Locate the cell with the specified text and output its [X, Y] center coordinate. 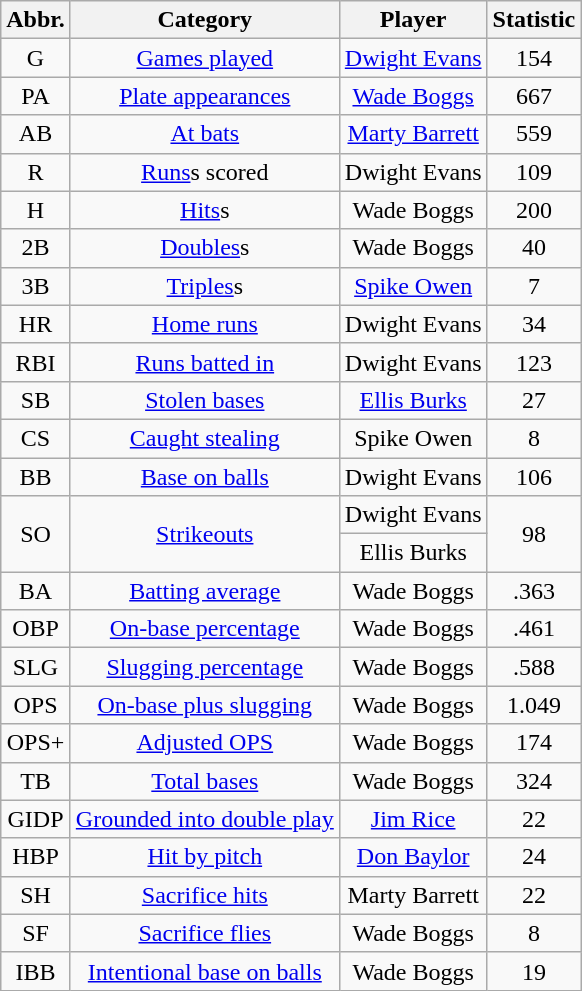
BB [36, 477]
BA [36, 591]
2B [36, 248]
Intentional base on balls [204, 971]
.461 [534, 629]
7 [534, 286]
SO [36, 534]
.588 [534, 667]
1.049 [534, 705]
R [36, 172]
Runss scored [204, 172]
667 [534, 96]
OPS+ [36, 743]
34 [534, 324]
SH [36, 895]
Stolen bases [204, 400]
109 [534, 172]
Plate appearances [204, 96]
Jim Rice [413, 819]
Batting average [204, 591]
Don Baylor [413, 857]
Adjusted OPS [204, 743]
On-base percentage [204, 629]
On-base plus slugging [204, 705]
RBI [36, 362]
123 [534, 362]
AB [36, 134]
Base on balls [204, 477]
SLG [36, 667]
IBB [36, 971]
Player [413, 20]
OBP [36, 629]
Hitss [204, 210]
Runs batted in [204, 362]
19 [534, 971]
Statistic [534, 20]
174 [534, 743]
At bats [204, 134]
Strikeouts [204, 534]
Sacrifice hits [204, 895]
Tripless [204, 286]
.363 [534, 591]
24 [534, 857]
Hit by pitch [204, 857]
GIDP [36, 819]
CS [36, 438]
G [36, 58]
27 [534, 400]
98 [534, 534]
Caught stealing [204, 438]
Home runs [204, 324]
106 [534, 477]
PA [36, 96]
Category [204, 20]
TB [36, 781]
OPS [36, 705]
40 [534, 248]
200 [534, 210]
Total bases [204, 781]
SF [36, 933]
Sacrifice flies [204, 933]
Abbr. [36, 20]
SB [36, 400]
HBP [36, 857]
HR [36, 324]
3B [36, 286]
559 [534, 134]
154 [534, 58]
324 [534, 781]
Games played [204, 58]
Grounded into double play [204, 819]
Doubless [204, 248]
Slugging percentage [204, 667]
H [36, 210]
